Identify which cell holds the provided text, then report its (X, Y) central coordinate. 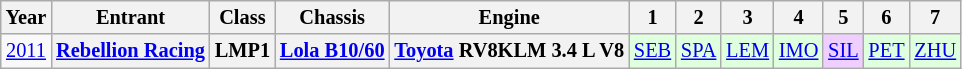
5 (843, 17)
1 (652, 17)
IMO (798, 51)
Toyota RV8KLM 3.4 L V8 (509, 51)
PET (887, 51)
Lola B10/60 (332, 51)
LEM (748, 51)
3 (748, 17)
SEB (652, 51)
Year (26, 17)
ZHU (935, 51)
2011 (26, 51)
LMP1 (242, 51)
SPA (698, 51)
4 (798, 17)
Entrant (130, 17)
Engine (509, 17)
2 (698, 17)
SIL (843, 51)
Rebellion Racing (130, 51)
7 (935, 17)
6 (887, 17)
Class (242, 17)
Chassis (332, 17)
